Detect which cell encompasses the target text, then output its [x, y] center coordinate. 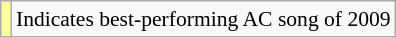
Indicates best-performing AC song of 2009 [204, 19]
